Pinpoint the cell where the given text exists, returning its [x, y] midpoint coordinate. 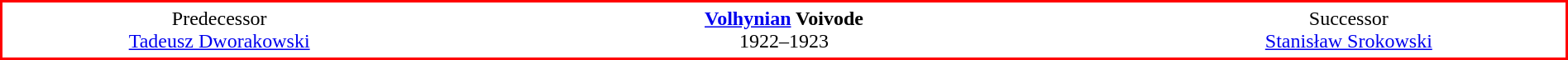
SuccessorStanisław Srokowski [1350, 30]
Volhynian Voivode1922–1923 [784, 30]
PredecessorTadeusz Dworakowski [219, 30]
